Locate the cell with the specified text and output its (X, Y) center coordinate. 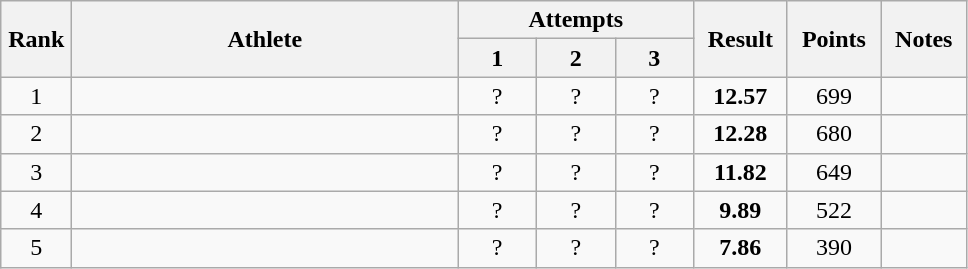
522 (834, 210)
Athlete (265, 39)
390 (834, 248)
649 (834, 172)
Points (834, 39)
12.28 (741, 134)
Notes (924, 39)
11.82 (741, 172)
Attempts (576, 20)
4 (36, 210)
Rank (36, 39)
5 (36, 248)
7.86 (741, 248)
12.57 (741, 96)
9.89 (741, 210)
699 (834, 96)
680 (834, 134)
Result (741, 39)
